Locate the cell with the specified text and output its [x, y] center coordinate. 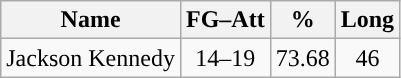
FG–Att [225, 20]
46 [367, 58]
Long [367, 20]
Jackson Kennedy [91, 58]
Name [91, 20]
% [302, 20]
14–19 [225, 58]
73.68 [302, 58]
